Find where the given text appears and provide that cell's center as (X, Y) coordinate. 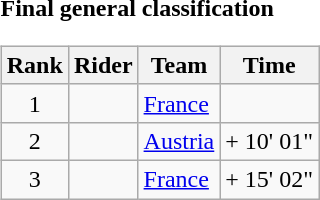
Austria (179, 141)
1 (34, 103)
Time (270, 65)
+ 10' 01" (270, 141)
2 (34, 141)
+ 15' 02" (270, 179)
3 (34, 179)
Rank (34, 65)
Rider (103, 65)
Team (179, 65)
